Return the (X, Y) coordinate for the center point of the cell that contains the specified text.  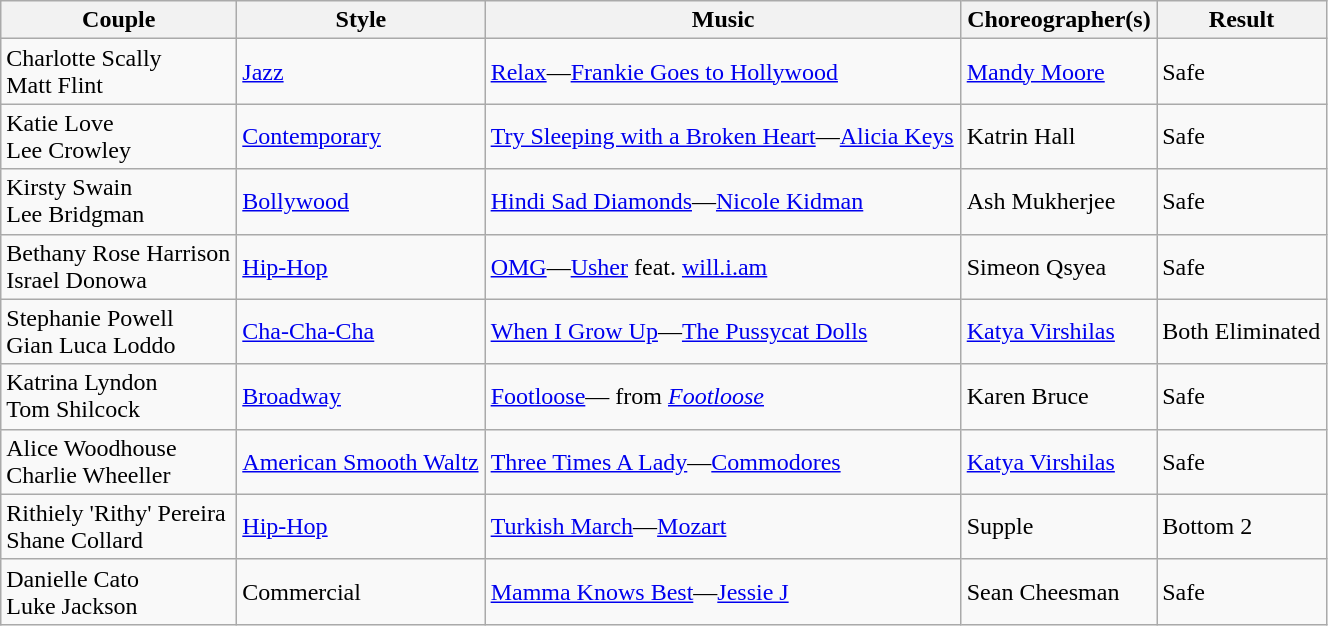
Relax—Frankie Goes to Hollywood (723, 72)
Ash Mukherjee (1058, 202)
Sean Cheesman (1058, 592)
Kirsty SwainLee Bridgman (119, 202)
Katie LoveLee Crowley (119, 136)
Broadway (361, 396)
Simeon Qsyea (1058, 266)
Katrina LyndonTom Shilcock (119, 396)
Stephanie PowellGian Luca Loddo (119, 332)
Turkish March—Mozart (723, 526)
Three Times A Lady—Commodores (723, 462)
OMG—Usher feat. will.i.am (723, 266)
Couple (119, 20)
Karen Bruce (1058, 396)
Charlotte ScallyMatt Flint (119, 72)
Supple (1058, 526)
Music (723, 20)
When I Grow Up—The Pussycat Dolls (723, 332)
Mamma Knows Best—Jessie J (723, 592)
Rithiely 'Rithy' PereiraShane Collard (119, 526)
Footloose— from Footloose (723, 396)
Bethany Rose HarrisonIsrael Donowa (119, 266)
Result (1242, 20)
Danielle CatoLuke Jackson (119, 592)
Bollywood (361, 202)
Try Sleeping with a Broken Heart—Alicia Keys (723, 136)
Alice WoodhouseCharlie Wheeller (119, 462)
Hindi Sad Diamonds—Nicole Kidman (723, 202)
Bottom 2 (1242, 526)
Commercial (361, 592)
Both Eliminated (1242, 332)
Choreographer(s) (1058, 20)
Style (361, 20)
Mandy Moore (1058, 72)
Contemporary (361, 136)
American Smooth Waltz (361, 462)
Katrin Hall (1058, 136)
Cha-Cha-Cha (361, 332)
Jazz (361, 72)
